Pinpoint the cell where the given text exists, returning its (X, Y) midpoint coordinate. 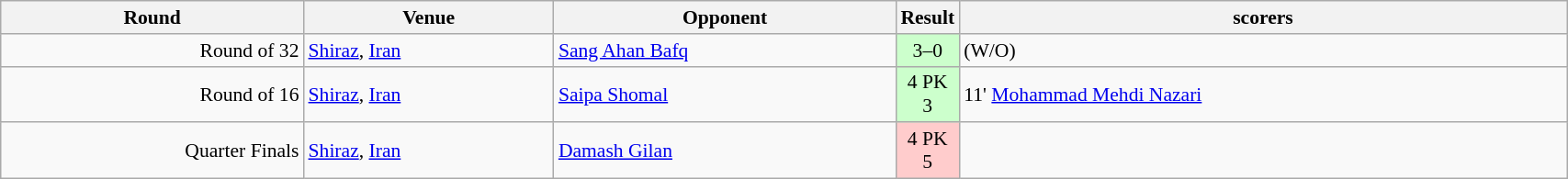
Round of 16 (152, 94)
Opponent (726, 17)
Quarter Finals (152, 151)
Venue (429, 17)
scorers (1262, 17)
Damash Gilan (726, 151)
4 PK 5 (928, 151)
Round of 32 (152, 50)
Round (152, 17)
Saipa Shomal (726, 94)
11' Mohammad Mehdi Nazari (1262, 94)
3–0 (928, 50)
Result (928, 17)
4 PK 3 (928, 94)
(W/O) (1262, 50)
Sang Ahan Bafq (726, 50)
